Determine the [x, y] coordinate at the center of the cell enclosing the given text.  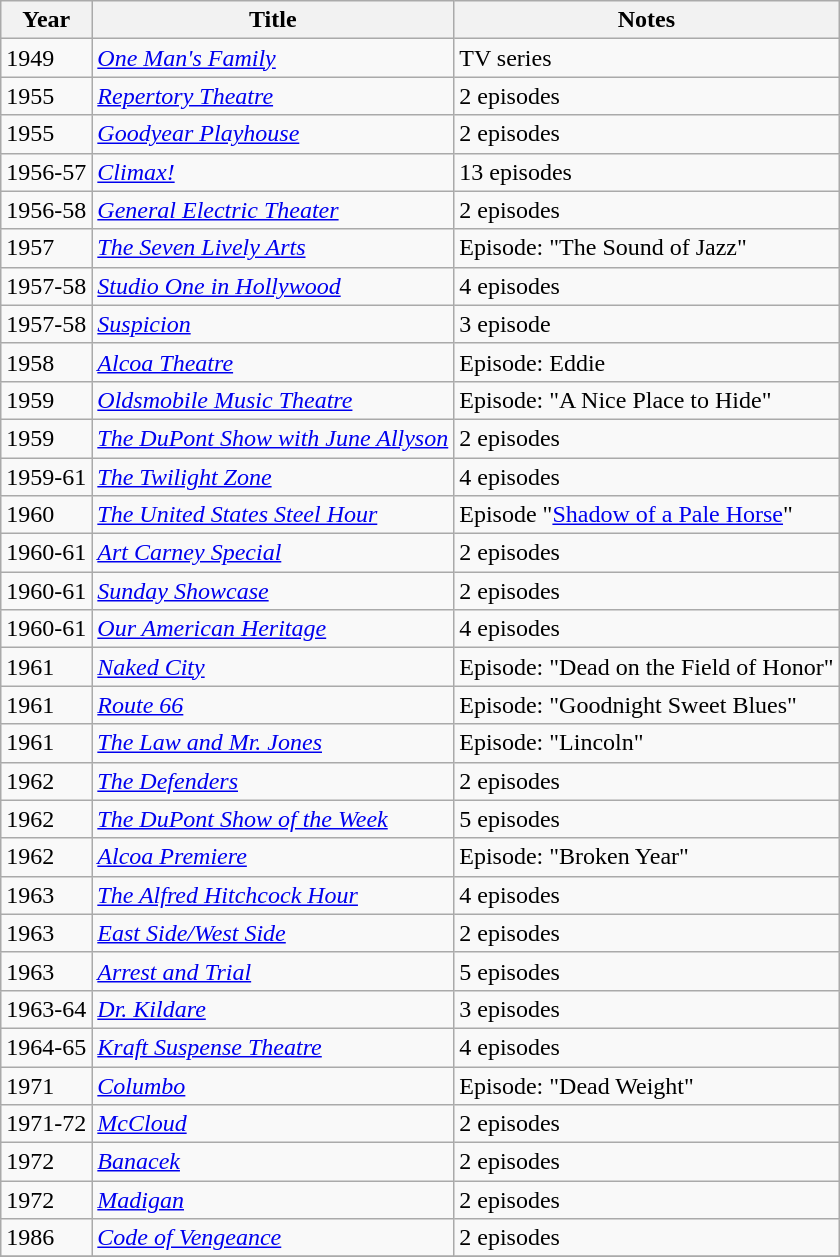
Episode: "Goodnight Sweet Blues" [646, 705]
Dr. Kildare [273, 1009]
Alcoa Theatre [273, 362]
1956-57 [46, 172]
Episode: "Dead Weight" [646, 1085]
1971-72 [46, 1124]
The Defenders [273, 781]
Episode: "A Nice Place to Hide" [646, 400]
Episode: "Dead on the Field of Honor" [646, 667]
1986 [46, 1238]
Episode: "Broken Year" [646, 857]
3 episodes [646, 1009]
Alcoa Premiere [273, 857]
Suspicion [273, 324]
East Side/West Side [273, 933]
Title [273, 20]
Kraft Suspense Theatre [273, 1047]
1959-61 [46, 477]
Route 66 [273, 705]
Episode: "Lincoln" [646, 743]
Notes [646, 20]
The Law and Mr. Jones [273, 743]
Arrest and Trial [273, 971]
1956-58 [46, 210]
1971 [46, 1085]
Columbo [273, 1085]
The Twilight Zone [273, 477]
Code of Vengeance [273, 1238]
Episode: "The Sound of Jazz" [646, 248]
Repertory Theatre [273, 96]
The Seven Lively Arts [273, 248]
Our American Heritage [273, 629]
TV series [646, 58]
Episode: Eddie [646, 362]
One Man's Family [273, 58]
1949 [46, 58]
1957 [46, 248]
1964-65 [46, 1047]
3 episode [646, 324]
Naked City [273, 667]
Goodyear Playhouse [273, 134]
Climax! [273, 172]
McCloud [273, 1124]
1963-64 [46, 1009]
1958 [46, 362]
Art Carney Special [273, 553]
The United States Steel Hour [273, 515]
Episode "Shadow of a Pale Horse" [646, 515]
Sunday Showcase [273, 591]
Year [46, 20]
Studio One in Hollywood [273, 286]
13 episodes [646, 172]
The DuPont Show of the Week [273, 819]
Madigan [273, 1200]
The Alfred Hitchcock Hour [273, 895]
General Electric Theater [273, 210]
The DuPont Show with June Allyson [273, 438]
Oldsmobile Music Theatre [273, 400]
1960 [46, 515]
Banacek [273, 1162]
